Determine the (x, y) coordinate at the center of the cell enclosing the given text.  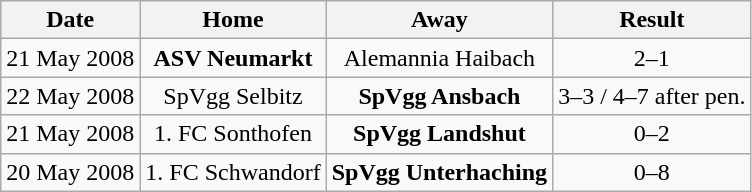
SpVgg Unterhaching (439, 172)
Result (652, 20)
SpVgg Landshut (439, 134)
0–8 (652, 172)
SpVgg Ansbach (439, 96)
Date (70, 20)
22 May 2008 (70, 96)
Alemannia Haibach (439, 58)
SpVgg Selbitz (233, 96)
3–3 / 4–7 after pen. (652, 96)
20 May 2008 (70, 172)
0–2 (652, 134)
1. FC Schwandorf (233, 172)
2–1 (652, 58)
Home (233, 20)
ASV Neumarkt (233, 58)
Away (439, 20)
1. FC Sonthofen (233, 134)
